Return (X, Y) of the center of cell containing provided text 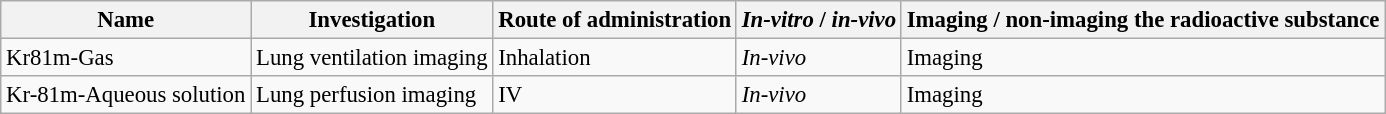
Name (126, 20)
Imaging / non-imaging the radioactive substance (1142, 20)
IV (614, 95)
Investigation (372, 20)
Lung perfusion imaging (372, 95)
Lung ventilation imaging (372, 58)
Inhalation (614, 58)
Route of administration (614, 20)
In-vitro / in-vivo (818, 20)
Kr-81m-Aqueous solution (126, 95)
Kr81m-Gas (126, 58)
